Extract the [x, y] coordinate from the center of the cell holding the provided text.  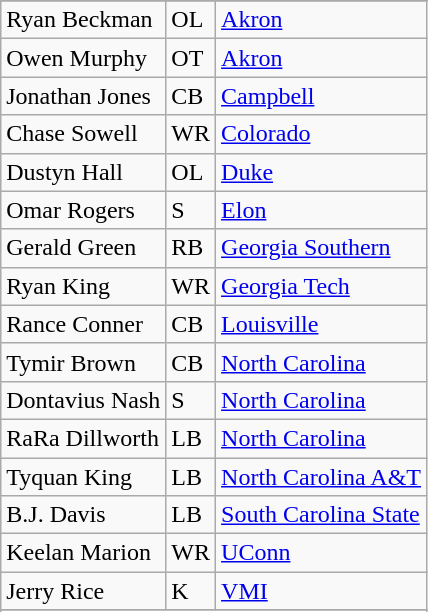
Dontavius Nash [84, 400]
OT [191, 58]
Rance Conner [84, 324]
Keelan Marion [84, 553]
Elon [322, 210]
RaRa Dillworth [84, 438]
South Carolina State [322, 515]
Omar Rogers [84, 210]
Jonathan Jones [84, 96]
Georgia Southern [322, 248]
North Carolina A&T [322, 477]
UConn [322, 553]
K [191, 591]
Duke [322, 172]
Ryan Beckman [84, 20]
Louisville [322, 324]
Dustyn Hall [84, 172]
Chase Sowell [84, 134]
Tyquan King [84, 477]
Ryan King [84, 286]
Colorado [322, 134]
VMI [322, 591]
Owen Murphy [84, 58]
B.J. Davis [84, 515]
Jerry Rice [84, 591]
Campbell [322, 96]
Tymir Brown [84, 362]
Georgia Tech [322, 286]
Gerald Green [84, 248]
RB [191, 248]
